Output the [x, y] coordinate of the center of the cell containing the given text.  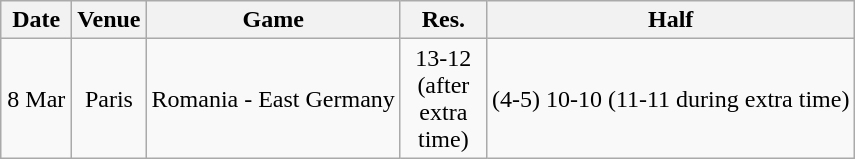
8 Mar [36, 98]
Game [273, 20]
Res. [443, 20]
Romania - East Germany [273, 98]
Paris [109, 98]
Half [670, 20]
Date [36, 20]
13-12 (after extra time) [443, 98]
Venue [109, 20]
(4-5) 10-10 (11-11 during extra time) [670, 98]
